Return the [X, Y] coordinate for the center point of the cell that contains the specified text.  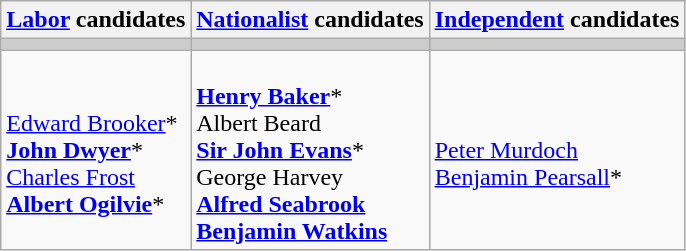
Edward Brooker* John Dwyer* Charles Frost Albert Ogilvie* [96, 150]
Labor candidates [96, 20]
Peter Murdoch Benjamin Pearsall* [557, 150]
Henry Baker* Albert Beard Sir John Evans* George Harvey Alfred Seabrook Benjamin Watkins [310, 150]
Independent candidates [557, 20]
Nationalist candidates [310, 20]
